From the cell containing the given text, extract its center point as [X, Y] coordinate. 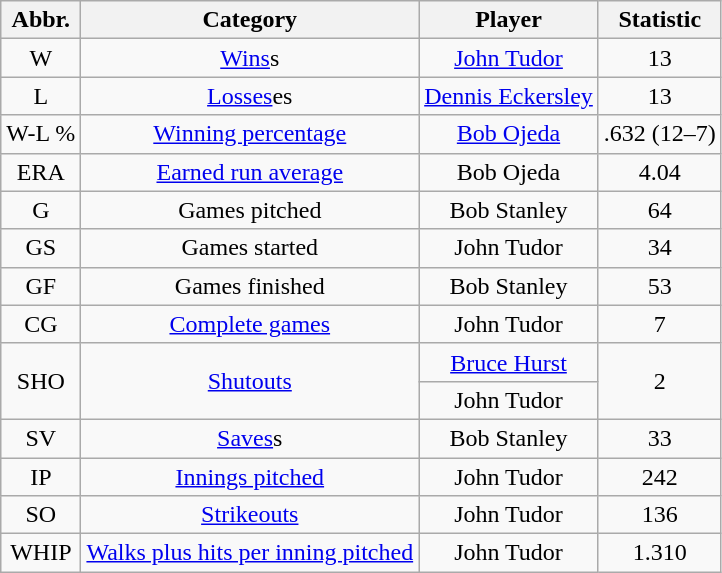
Games pitched [250, 210]
CG [41, 324]
SO [41, 515]
Games started [250, 248]
Shutouts [250, 381]
GS [41, 248]
SV [41, 438]
.632 (12–7) [660, 134]
W [41, 58]
ERA [41, 172]
7 [660, 324]
Bruce Hurst [509, 362]
Winss [250, 58]
Dennis Eckersley [509, 96]
Games finished [250, 286]
Abbr. [41, 20]
Category [250, 20]
Complete games [250, 324]
34 [660, 248]
L [41, 96]
Earned run average [250, 172]
G [41, 210]
Losseses [250, 96]
2 [660, 381]
WHIP [41, 553]
1.310 [660, 553]
Statistic [660, 20]
53 [660, 286]
IP [41, 477]
4.04 [660, 172]
Savess [250, 438]
Winning percentage [250, 134]
Walks plus hits per inning pitched [250, 553]
33 [660, 438]
Player [509, 20]
Strikeouts [250, 515]
242 [660, 477]
Innings pitched [250, 477]
GF [41, 286]
136 [660, 515]
W-L % [41, 134]
64 [660, 210]
SHO [41, 381]
